Scan for the cell matching the given text and deliver its [X, Y] coordinate at center. 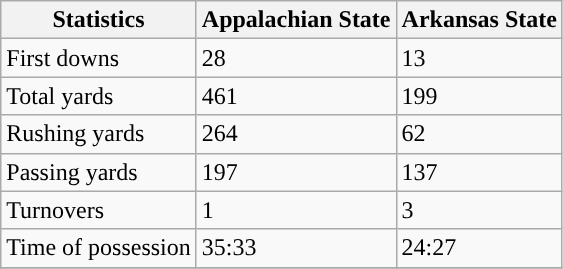
28 [296, 58]
Statistics [99, 20]
Total yards [99, 96]
Appalachian State [296, 20]
Arkansas State [479, 20]
24:27 [479, 248]
Passing yards [99, 172]
1 [296, 210]
Turnovers [99, 210]
First downs [99, 58]
3 [479, 210]
Rushing yards [99, 134]
461 [296, 96]
137 [479, 172]
197 [296, 172]
Time of possession [99, 248]
199 [479, 96]
62 [479, 134]
35:33 [296, 248]
264 [296, 134]
13 [479, 58]
